Detect which cell encompasses the target text, then output its [X, Y] center coordinate. 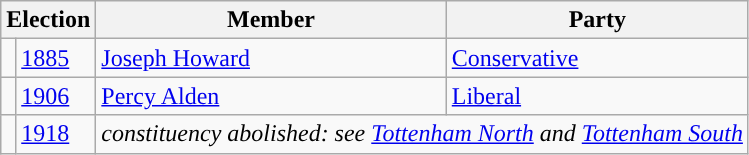
Member [271, 20]
constituency abolished: see Tottenham North and Tottenham South [422, 134]
Liberal [597, 96]
1906 [56, 96]
Percy Alden [271, 96]
Election [48, 20]
Conservative [597, 58]
Joseph Howard [271, 58]
1918 [56, 134]
Party [597, 20]
1885 [56, 58]
